Search for the cell housing the specified text and yield its [X, Y] center coordinate. 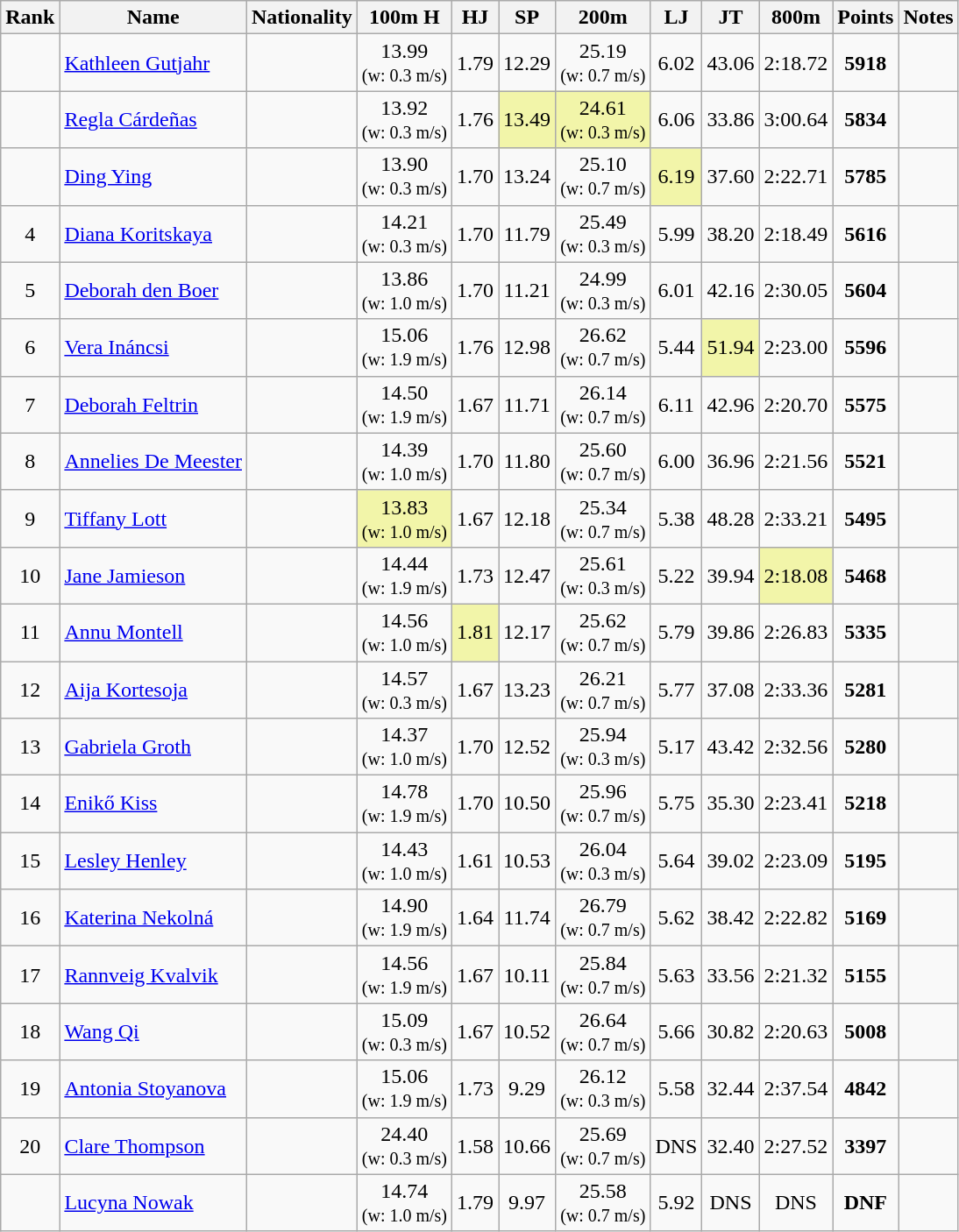
24.40(w: 0.3 m/s) [404, 1146]
Enikő Kiss [153, 804]
Ding Ying [153, 177]
5.63 [677, 974]
36.96 [731, 461]
5.62 [677, 918]
12.17 [528, 633]
51.94 [731, 347]
Diana Koritskaya [153, 233]
Annelies De Meester [153, 461]
5495 [866, 519]
4 [30, 233]
5.22 [677, 575]
38.20 [731, 233]
HJ [475, 18]
2:21.32 [796, 974]
12.47 [528, 575]
5785 [866, 177]
Lucyna Nowak [153, 1202]
200m [603, 18]
14.50(w: 1.9 m/s) [404, 405]
2:27.52 [796, 1146]
5.99 [677, 233]
5008 [866, 1032]
5.92 [677, 1202]
6.01 [677, 291]
25.62(w: 0.7 m/s) [603, 633]
2:20.70 [796, 405]
Clare Thompson [153, 1146]
Points [866, 18]
5.58 [677, 1088]
24.99(w: 0.3 m/s) [603, 291]
Gabriela Groth [153, 747]
100m H [404, 18]
5.44 [677, 347]
12.18 [528, 519]
1.64 [475, 918]
26.79(w: 0.7 m/s) [603, 918]
800m [796, 18]
25.34(w: 0.7 m/s) [603, 519]
10.50 [528, 804]
16 [30, 918]
2:22.71 [796, 177]
6.02 [677, 63]
Vera Ináncsi [153, 347]
11.74 [528, 918]
6.06 [677, 119]
6 [30, 347]
39.86 [731, 633]
5280 [866, 747]
15 [30, 860]
2:32.56 [796, 747]
Lesley Henley [153, 860]
17 [30, 974]
1.61 [475, 860]
14.56(w: 1.0 m/s) [404, 633]
5834 [866, 119]
11.21 [528, 291]
2:21.56 [796, 461]
14.43(w: 1.0 m/s) [404, 860]
13.99(w: 0.3 m/s) [404, 63]
38.42 [731, 918]
Kathleen Gutjahr [153, 63]
14.78(w: 1.9 m/s) [404, 804]
25.94(w: 0.3 m/s) [603, 747]
5195 [866, 860]
13.49 [528, 119]
13.83(w: 1.0 m/s) [404, 519]
25.69(w: 0.7 m/s) [603, 1146]
2:18.49 [796, 233]
5335 [866, 633]
26.21(w: 0.7 m/s) [603, 689]
2:30.05 [796, 291]
6.11 [677, 405]
11.79 [528, 233]
35.30 [731, 804]
5918 [866, 63]
2:23.41 [796, 804]
26.12(w: 0.3 m/s) [603, 1088]
7 [30, 405]
Antonia Stoyanova [153, 1088]
13 [30, 747]
18 [30, 1032]
32.40 [731, 1146]
Tiffany Lott [153, 519]
12 [30, 689]
26.62(w: 0.7 m/s) [603, 347]
Name [153, 18]
32.44 [731, 1088]
5521 [866, 461]
14.44(w: 1.9 m/s) [404, 575]
2:23.00 [796, 347]
Notes [928, 18]
Jane Jamieson [153, 575]
14.37(w: 1.0 m/s) [404, 747]
43.06 [731, 63]
2:23.09 [796, 860]
2:20.63 [796, 1032]
Aija Kortesoja [153, 689]
43.42 [731, 747]
2:33.36 [796, 689]
20 [30, 1146]
37.60 [731, 177]
10 [30, 575]
5596 [866, 347]
SP [528, 18]
Annu Montell [153, 633]
9 [30, 519]
48.28 [731, 519]
14.90(w: 1.9 m/s) [404, 918]
5575 [866, 405]
14.56(w: 1.9 m/s) [404, 974]
39.02 [731, 860]
5169 [866, 918]
LJ [677, 18]
JT [731, 18]
5468 [866, 575]
9.29 [528, 1088]
11 [30, 633]
11.80 [528, 461]
2:18.08 [796, 575]
3397 [866, 1146]
10.66 [528, 1146]
14 [30, 804]
9.97 [528, 1202]
5604 [866, 291]
14.21(w: 0.3 m/s) [404, 233]
5.66 [677, 1032]
Deborah Feltrin [153, 405]
2:26.83 [796, 633]
25.10(w: 0.7 m/s) [603, 177]
13.24 [528, 177]
Katerina Nekolná [153, 918]
14.57(w: 0.3 m/s) [404, 689]
15.09(w: 0.3 m/s) [404, 1032]
25.19(w: 0.7 m/s) [603, 63]
10.52 [528, 1032]
26.14(w: 0.7 m/s) [603, 405]
13.86(w: 1.0 m/s) [404, 291]
25.60(w: 0.7 m/s) [603, 461]
24.61(w: 0.3 m/s) [603, 119]
37.08 [731, 689]
25.49(w: 0.3 m/s) [603, 233]
13.92(w: 0.3 m/s) [404, 119]
12.98 [528, 347]
Deborah den Boer [153, 291]
14.39(w: 1.0 m/s) [404, 461]
30.82 [731, 1032]
5.38 [677, 519]
42.16 [731, 291]
Rannveig Kvalvik [153, 974]
5.79 [677, 633]
12.29 [528, 63]
5616 [866, 233]
39.94 [731, 575]
6.00 [677, 461]
1.58 [475, 1146]
5 [30, 291]
1.81 [475, 633]
25.96(w: 0.7 m/s) [603, 804]
26.04(w: 0.3 m/s) [603, 860]
25.61(w: 0.3 m/s) [603, 575]
26.64(w: 0.7 m/s) [603, 1032]
8 [30, 461]
11.71 [528, 405]
10.53 [528, 860]
3:00.64 [796, 119]
5.64 [677, 860]
DNF [866, 1202]
5218 [866, 804]
25.58(w: 0.7 m/s) [603, 1202]
14.74(w: 1.0 m/s) [404, 1202]
2:18.72 [796, 63]
33.86 [731, 119]
2:37.54 [796, 1088]
Wang Qi [153, 1032]
5281 [866, 689]
13.23 [528, 689]
6.19 [677, 177]
Nationality [302, 18]
33.56 [731, 974]
5.77 [677, 689]
19 [30, 1088]
5.17 [677, 747]
Regla Cárdeñas [153, 119]
25.84(w: 0.7 m/s) [603, 974]
10.11 [528, 974]
13.90(w: 0.3 m/s) [404, 177]
42.96 [731, 405]
2:22.82 [796, 918]
2:33.21 [796, 519]
12.52 [528, 747]
5.75 [677, 804]
4842 [866, 1088]
Rank [30, 18]
5155 [866, 974]
